Scan for the cell matching the given text and deliver its (X, Y) coordinate at center. 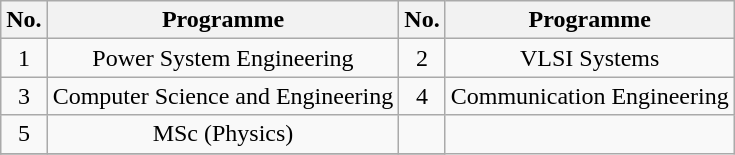
2 (422, 58)
1 (24, 58)
Power System Engineering (223, 58)
5 (24, 134)
Communication Engineering (590, 96)
VLSI Systems (590, 58)
3 (24, 96)
Computer Science and Engineering (223, 96)
MSc (Physics) (223, 134)
4 (422, 96)
